Scan for the cell matching the given text and deliver its (x, y) coordinate at center. 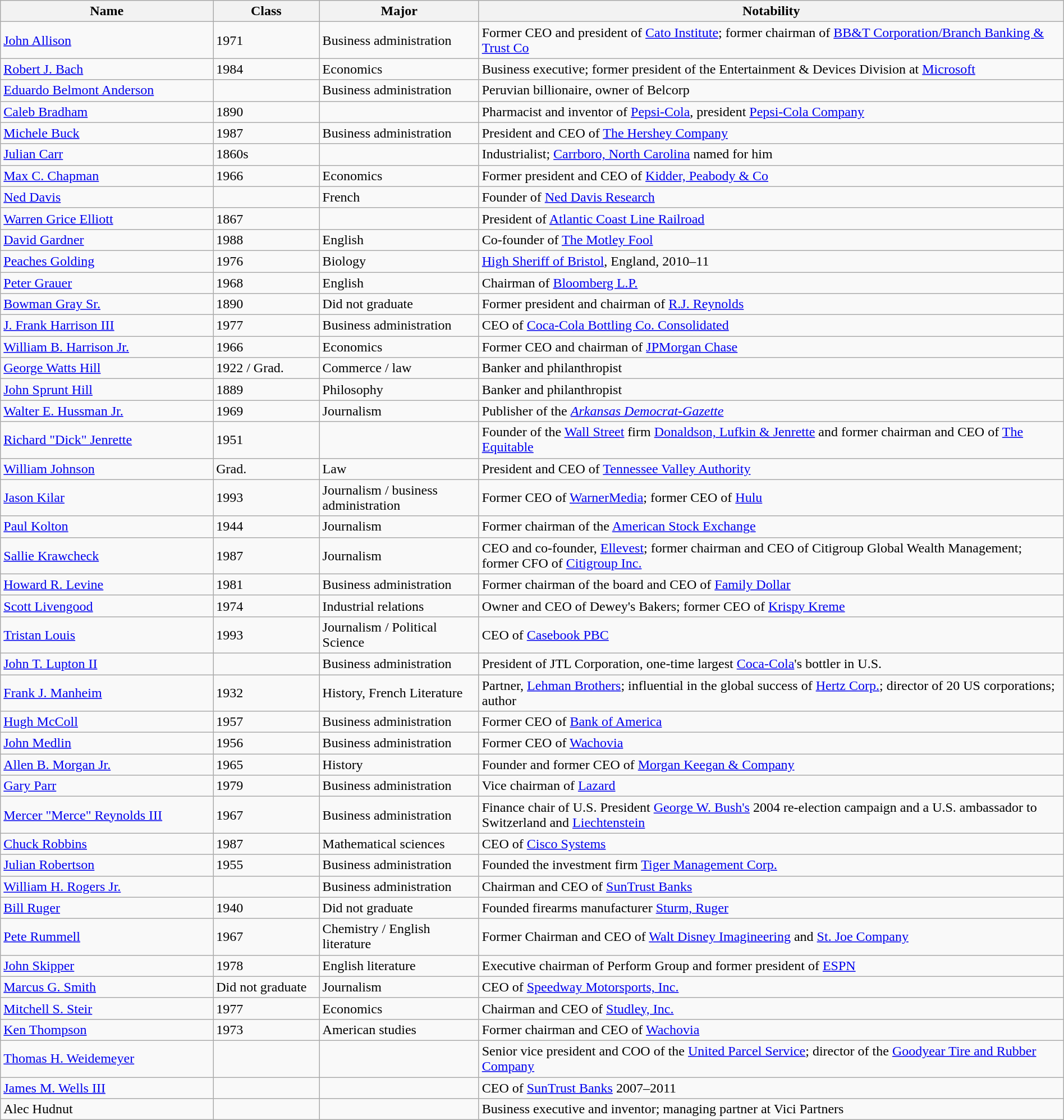
George Watts Hill (107, 368)
1976 (266, 261)
Gary Parr (107, 786)
Warren Grice Elliott (107, 218)
1965 (266, 765)
Hugh McColl (107, 722)
Commerce / law (399, 368)
1922 / Grad. (266, 368)
Partner, Lehman Brothers; influential in the global success of Hertz Corp.; director of 20 US corporations; author (771, 693)
James M. Wells III (107, 1087)
Former CEO and chairman of JPMorgan Chase (771, 347)
Name (107, 11)
Pete Rummell (107, 936)
1867 (266, 218)
Business executive; former president of the Entertainment & Devices Division at Microsoft (771, 69)
1889 (266, 390)
Grad. (266, 469)
1968 (266, 282)
Bowman Gray Sr. (107, 304)
Former president and chairman of R.J. Reynolds (771, 304)
Chairman and CEO of Studley, Inc. (771, 1008)
Mathematical sciences (399, 844)
Julian Robertson (107, 865)
Ned Davis (107, 197)
Law (399, 469)
Chuck Robbins (107, 844)
1944 (266, 527)
CEO of SunTrust Banks 2007–2011 (771, 1087)
Peter Grauer (107, 282)
Frank J. Manheim (107, 693)
Sallie Krawcheck (107, 556)
Former CEO and president of Cato Institute; former chairman of BB&T Corporation/Branch Banking & Trust Co (771, 40)
Class (266, 11)
Jason Kilar (107, 497)
Biology (399, 261)
Eduardo Belmont Anderson (107, 90)
John Medlin (107, 743)
Allen B. Morgan Jr. (107, 765)
John Allison (107, 40)
CEO of Casebook PBC (771, 634)
William H. Rogers Jr. (107, 886)
1979 (266, 786)
Richard "Dick" Jenrette (107, 440)
1984 (266, 69)
Industrialist; Carrboro, North Carolina named for him (771, 154)
Scott Livengood (107, 606)
CEO of Speedway Motorsports, Inc. (771, 987)
1988 (266, 240)
Ken Thompson (107, 1030)
1973 (266, 1030)
Julian Carr (107, 154)
Founder of the Wall Street firm Donaldson, Lufkin & Jenrette and former chairman and CEO of The Equitable (771, 440)
Max C. Chapman (107, 176)
Founded the investment firm Tiger Management Corp. (771, 865)
John Skipper (107, 966)
Bill Ruger (107, 908)
1932 (266, 693)
John Sprunt Hill (107, 390)
Industrial relations (399, 606)
Caleb Bradham (107, 112)
American studies (399, 1030)
Finance chair of U.S. President George W. Bush's 2004 re-election campaign and a U.S. ambassador to Switzerland and Liechtenstein (771, 815)
Former chairman of the American Stock Exchange (771, 527)
Founder of Ned Davis Research (771, 197)
Former CEO of Bank of America (771, 722)
1860s (266, 154)
Peaches Golding (107, 261)
President and CEO of Tennessee Valley Authority (771, 469)
History, French Literature (399, 693)
Former president and CEO of Kidder, Peabody & Co (771, 176)
President of JTL Corporation, one-time largest Coca-Cola's bottler in U.S. (771, 664)
Walter E. Hussman Jr. (107, 411)
Peruvian billionaire, owner of Belcorp (771, 90)
Michele Buck (107, 133)
Notability (771, 11)
CEO of Cisco Systems (771, 844)
Philosophy (399, 390)
1940 (266, 908)
Executive chairman of Perform Group and former president of ESPN (771, 966)
1957 (266, 722)
1956 (266, 743)
Former CEO of Wachovia (771, 743)
French (399, 197)
President and CEO of The Hershey Company (771, 133)
English literature (399, 966)
Former chairman and CEO of Wachovia (771, 1030)
Business executive and inventor; managing partner at Vici Partners (771, 1109)
History (399, 765)
CEO and co-founder, Ellevest; former chairman and CEO of Citigroup Global Wealth Management; former CFO of Citigroup Inc. (771, 556)
1969 (266, 411)
Journalism / Political Science (399, 634)
High Sheriff of Bristol, England, 2010–11 (771, 261)
Journalism / business administration (399, 497)
J. Frank Harrison III (107, 326)
William Johnson (107, 469)
Chairman of Bloomberg L.P. (771, 282)
1974 (266, 606)
Major (399, 11)
Tristan Louis (107, 634)
John T. Lupton II (107, 664)
Owner and CEO of Dewey's Bakers; former CEO of Krispy Kreme (771, 606)
Mercer "Merce" Reynolds III (107, 815)
Thomas H. Weidemeyer (107, 1059)
Chemistry / English literature (399, 936)
Alec Hudnut (107, 1109)
Vice chairman of Lazard (771, 786)
President of Atlantic Coast Line Railroad (771, 218)
1981 (266, 584)
Founder and former CEO of Morgan Keegan & Company (771, 765)
Former Chairman and CEO of Walt Disney Imagineering and St. Joe Company (771, 936)
Co-founder of The Motley Fool (771, 240)
Chairman and CEO of SunTrust Banks (771, 886)
1978 (266, 966)
CEO of Coca-Cola Bottling Co. Consolidated (771, 326)
1951 (266, 440)
Senior vice president and COO of the United Parcel Service; director of the Goodyear Tire and Rubber Company (771, 1059)
David Gardner (107, 240)
Paul Kolton (107, 527)
Founded firearms manufacturer Sturm, Ruger (771, 908)
Marcus G. Smith (107, 987)
Robert J. Bach (107, 69)
1955 (266, 865)
Mitchell S. Steir (107, 1008)
1971 (266, 40)
William B. Harrison Jr. (107, 347)
Pharmacist and inventor of Pepsi-Cola, president Pepsi-Cola Company (771, 112)
Howard R. Levine (107, 584)
Publisher of the Arkansas Democrat-Gazette (771, 411)
Former chairman of the board and CEO of Family Dollar (771, 584)
Former CEO of WarnerMedia; former CEO of Hulu (771, 497)
